Find where the given text appears and provide that cell's center as (X, Y) coordinate. 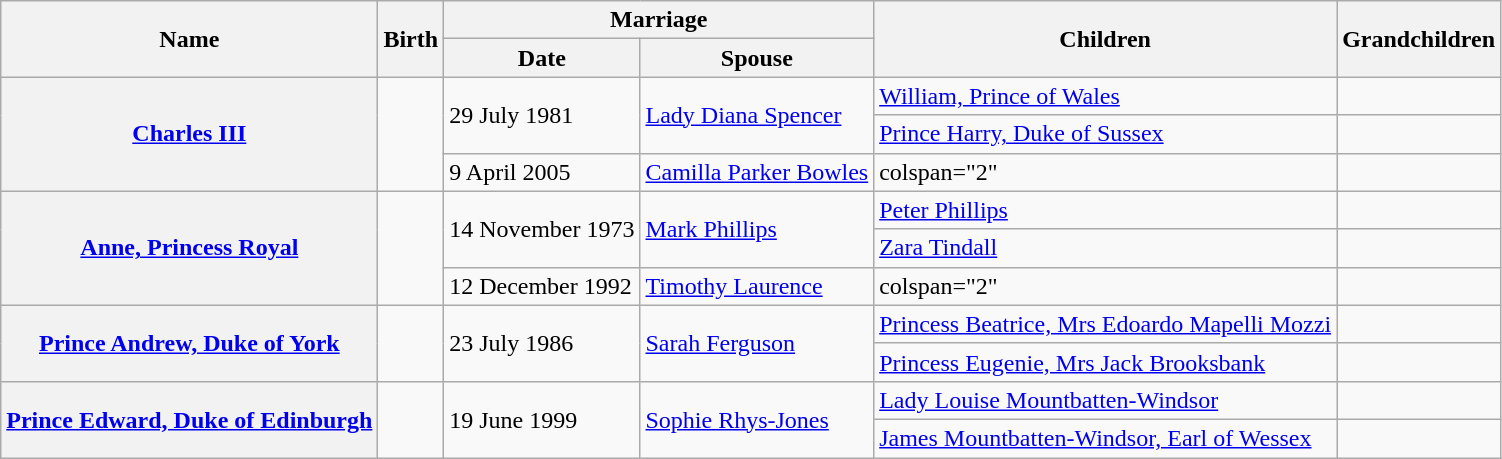
23 July 1986 (542, 343)
Lady Diana Spencer (757, 115)
Camilla Parker Bowles (757, 172)
Spouse (757, 58)
Prince Edward, Duke of Edinburgh (190, 419)
Anne, Princess Royal (190, 248)
Peter Phillips (1106, 210)
29 July 1981 (542, 115)
Princess Eugenie, Mrs Jack Brooksbank (1106, 362)
James Mountbatten-Windsor, Earl of Wessex (1106, 438)
Zara Tindall (1106, 248)
Children (1106, 39)
Lady Louise Mountbatten-Windsor (1106, 400)
Date (542, 58)
Grandchildren (1419, 39)
Sarah Ferguson (757, 343)
Sophie Rhys-Jones (757, 419)
Mark Phillips (757, 229)
Name (190, 39)
Princess Beatrice, Mrs Edoardo Mapelli Mozzi (1106, 324)
Birth (411, 39)
19 June 1999 (542, 419)
12 December 1992 (542, 286)
14 November 1973 (542, 229)
Charles III (190, 134)
Timothy Laurence (757, 286)
Prince Andrew, Duke of York (190, 343)
William, Prince of Wales (1106, 96)
Marriage (659, 20)
9 April 2005 (542, 172)
Prince Harry, Duke of Sussex (1106, 134)
